Return (X, Y) of the center of cell containing provided text 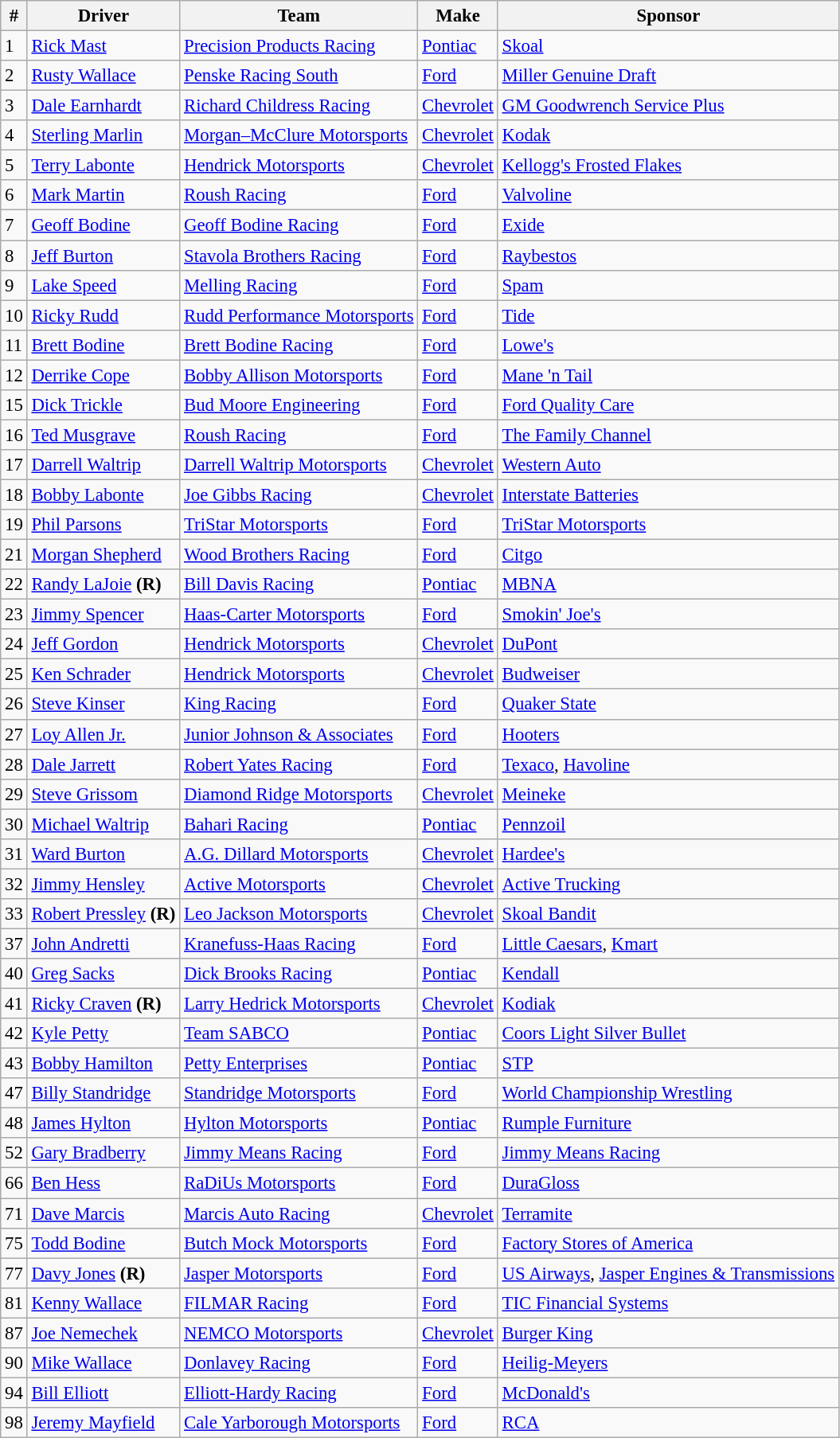
9 (14, 285)
Davy Jones (R) (104, 1273)
Geoff Bodine (104, 225)
98 (14, 1423)
RaDiUs Motorsports (299, 1183)
87 (14, 1333)
75 (14, 1243)
Richard Childress Racing (299, 106)
42 (14, 1034)
3 (14, 106)
Michael Waltrip (104, 824)
22 (14, 584)
Lowe's (668, 345)
40 (14, 974)
Ben Hess (104, 1183)
Morgan Shepherd (104, 555)
18 (14, 494)
Ward Burton (104, 854)
Valvoline (668, 195)
5 (14, 166)
Sterling Marlin (104, 135)
Todd Bodine (104, 1243)
Donlavey Racing (299, 1363)
Billy Standridge (104, 1093)
McDonald's (668, 1393)
27 (14, 734)
Ford Quality Care (668, 405)
Kodak (668, 135)
Kranefuss-Haas Racing (299, 944)
Rumple Furniture (668, 1123)
Brett Bodine Racing (299, 345)
Robert Pressley (R) (104, 914)
John Andretti (104, 944)
Make (458, 16)
Spam (668, 285)
Jasper Motorsports (299, 1273)
Jeff Gordon (104, 644)
TIC Financial Systems (668, 1303)
52 (14, 1154)
Mike Wallace (104, 1363)
Texaco, Havoline (668, 764)
43 (14, 1064)
Leo Jackson Motorsports (299, 914)
NEMCO Motorsports (299, 1333)
12 (14, 375)
Jimmy Hensley (104, 884)
Pennzoil (668, 824)
US Airways, Jasper Engines & Transmissions (668, 1273)
25 (14, 674)
6 (14, 195)
Phil Parsons (104, 525)
Joe Gibbs Racing (299, 494)
Brett Bodine (104, 345)
Dick Brooks Racing (299, 974)
30 (14, 824)
Rusty Wallace (104, 76)
Skoal Bandit (668, 914)
29 (14, 794)
Bobby Hamilton (104, 1064)
90 (14, 1363)
Marcis Auto Racing (299, 1213)
Heilig-Meyers (668, 1363)
Dale Earnhardt (104, 106)
Dick Trickle (104, 405)
Smokin' Joe's (668, 615)
37 (14, 944)
31 (14, 854)
19 (14, 525)
Little Caesars, Kmart (668, 944)
The Family Channel (668, 435)
Active Trucking (668, 884)
Citgo (668, 555)
Robert Yates Racing (299, 764)
Coors Light Silver Bullet (668, 1034)
Raybestos (668, 256)
Butch Mock Motorsports (299, 1243)
Sponsor (668, 16)
Budweiser (668, 674)
Ricky Craven (R) (104, 1004)
Wood Brothers Racing (299, 555)
7 (14, 225)
Jeremy Mayfield (104, 1423)
Randy LaJoie (R) (104, 584)
Burger King (668, 1333)
Rick Mast (104, 46)
33 (14, 914)
10 (14, 315)
FILMAR Racing (299, 1303)
Bill Davis Racing (299, 584)
Tide (668, 315)
Team SABCO (299, 1034)
Factory Stores of America (668, 1243)
Ricky Rudd (104, 315)
Jimmy Spencer (104, 615)
Steve Grissom (104, 794)
Elliott-Hardy Racing (299, 1393)
# (14, 16)
Junior Johnson & Associates (299, 734)
47 (14, 1093)
24 (14, 644)
48 (14, 1123)
James Hylton (104, 1123)
4 (14, 135)
DuPont (668, 644)
Terry Labonte (104, 166)
Darrell Waltrip Motorsports (299, 465)
16 (14, 435)
Mark Martin (104, 195)
Melling Racing (299, 285)
66 (14, 1183)
Western Auto (668, 465)
Bobby Labonte (104, 494)
A.G. Dillard Motorsports (299, 854)
Skoal (668, 46)
17 (14, 465)
Hooters (668, 734)
23 (14, 615)
41 (14, 1004)
Hylton Motorsports (299, 1123)
Mane 'n Tail (668, 375)
Standridge Motorsports (299, 1093)
Stavola Brothers Racing (299, 256)
71 (14, 1213)
Cale Yarborough Motorsports (299, 1423)
Derrike Cope (104, 375)
32 (14, 884)
94 (14, 1393)
Driver (104, 16)
Ted Musgrave (104, 435)
Greg Sacks (104, 974)
2 (14, 76)
Geoff Bodine Racing (299, 225)
Active Motorsports (299, 884)
Bahari Racing (299, 824)
81 (14, 1303)
Kenny Wallace (104, 1303)
Kodiak (668, 1004)
Team (299, 16)
77 (14, 1273)
Rudd Performance Motorsports (299, 315)
Quaker State (668, 705)
Miller Genuine Draft (668, 76)
Hardee's (668, 854)
Diamond Ridge Motorsports (299, 794)
21 (14, 555)
World Championship Wrestling (668, 1093)
Loy Allen Jr. (104, 734)
Bill Elliott (104, 1393)
Dale Jarrett (104, 764)
RCA (668, 1423)
1 (14, 46)
Gary Bradberry (104, 1154)
Petty Enterprises (299, 1064)
Bud Moore Engineering (299, 405)
Haas-Carter Motorsports (299, 615)
Dave Marcis (104, 1213)
28 (14, 764)
Meineke (668, 794)
Ken Schrader (104, 674)
Terramite (668, 1213)
Steve Kinser (104, 705)
26 (14, 705)
Larry Hedrick Motorsports (299, 1004)
Darrell Waltrip (104, 465)
Joe Nemechek (104, 1333)
15 (14, 405)
Kyle Petty (104, 1034)
Morgan–McClure Motorsports (299, 135)
MBNA (668, 584)
Bobby Allison Motorsports (299, 375)
Exide (668, 225)
Interstate Batteries (668, 494)
11 (14, 345)
Precision Products Racing (299, 46)
Lake Speed (104, 285)
Kendall (668, 974)
Jeff Burton (104, 256)
King Racing (299, 705)
DuraGloss (668, 1183)
8 (14, 256)
Penske Racing South (299, 76)
STP (668, 1064)
GM Goodwrench Service Plus (668, 106)
Kellogg's Frosted Flakes (668, 166)
